Find where the given text appears and provide that cell's center as [X, Y] coordinate. 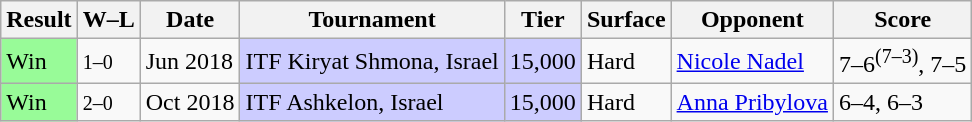
Oct 2018 [190, 102]
Date [190, 20]
6–4, 6–3 [902, 102]
2–0 [108, 102]
7–6(7–3), 7–5 [902, 62]
Anna Pribylova [752, 102]
1–0 [108, 62]
Result [39, 20]
Surface [626, 20]
Opponent [752, 20]
Tier [542, 20]
Nicole Nadel [752, 62]
Jun 2018 [190, 62]
Score [902, 20]
W–L [108, 20]
Tournament [372, 20]
ITF Kiryat Shmona, Israel [372, 62]
ITF Ashkelon, Israel [372, 102]
